Identify which cell holds the provided text, then report its (x, y) central coordinate. 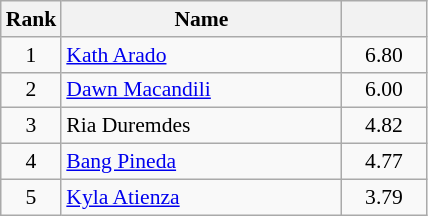
Bang Pineda (201, 162)
Kyla Atienza (201, 197)
1 (32, 55)
4.82 (384, 126)
3 (32, 126)
Name (201, 19)
3.79 (384, 197)
Kath Arado (201, 55)
2 (32, 90)
Ria Duremdes (201, 126)
6.00 (384, 90)
Rank (32, 19)
Dawn Macandili (201, 90)
6.80 (384, 55)
4 (32, 162)
5 (32, 197)
4.77 (384, 162)
